Find where the given text appears and provide that cell's center as [X, Y] coordinate. 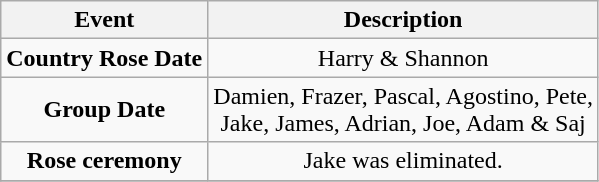
Jake was eliminated. [404, 161]
Country Rose Date [104, 58]
Event [104, 20]
Group Date [104, 110]
Harry & Shannon [404, 58]
Rose ceremony [104, 161]
Damien, Frazer, Pascal, Agostino, Pete, Jake, James, Adrian, Joe, Adam & Saj [404, 110]
Description [404, 20]
